Return the [x, y] coordinate for the center point of the cell that contains the specified text.  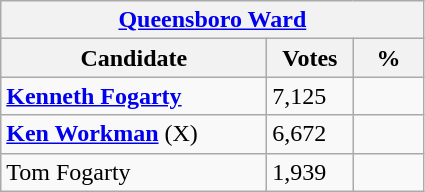
Candidate [134, 58]
6,672 [310, 134]
Kenneth Fogarty [134, 96]
% [388, 58]
Tom Fogarty [134, 172]
Queensboro Ward [212, 20]
7,125 [310, 96]
1,939 [310, 172]
Votes [310, 58]
Ken Workman (X) [134, 134]
